Pinpoint the cell where the given text exists, returning its [x, y] midpoint coordinate. 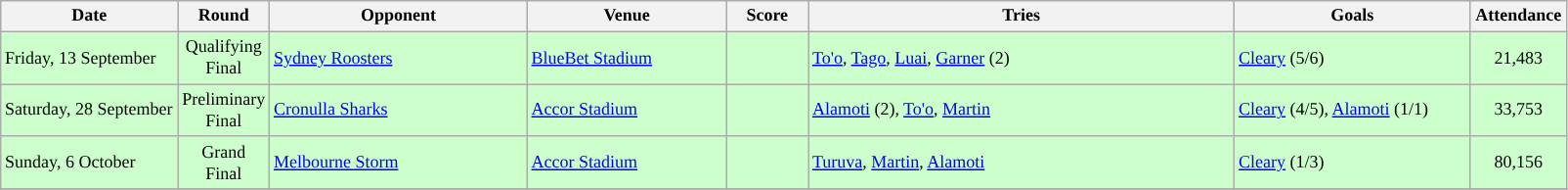
Turuva, Martin, Alamoti [1022, 163]
To'o, Tago, Luai, Garner (2) [1022, 58]
Sydney Roosters [399, 58]
BlueBet Stadium [627, 58]
Venue [627, 16]
Qualifying Final [224, 58]
80,156 [1519, 163]
Cronulla Sharks [399, 111]
Cleary (5/6) [1353, 58]
Score [767, 16]
Melbourne Storm [399, 163]
Alamoti (2), To'o, Martin [1022, 111]
Opponent [399, 16]
21,483 [1519, 58]
Tries [1022, 16]
Sunday, 6 October [90, 163]
Preliminary Final [224, 111]
Cleary (1/3) [1353, 163]
Date [90, 16]
33,753 [1519, 111]
Goals [1353, 16]
Grand Final [224, 163]
Friday, 13 September [90, 58]
Attendance [1519, 16]
Round [224, 16]
Cleary (4/5), Alamoti (1/1) [1353, 111]
Saturday, 28 September [90, 111]
